From the cell containing the given text, extract its center point as [X, Y] coordinate. 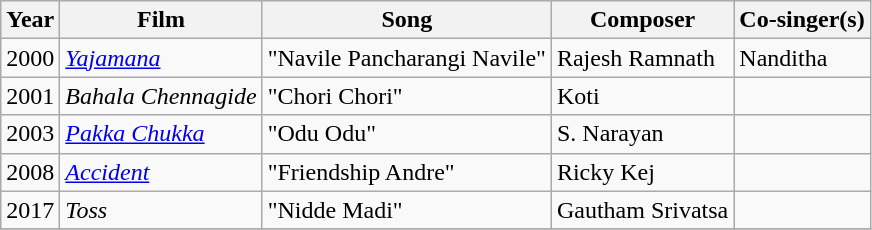
Pakka Chukka [161, 134]
Koti [642, 96]
Bahala Chennagide [161, 96]
"Nidde Madi" [406, 210]
Nanditha [802, 58]
Accident [161, 172]
Film [161, 20]
2001 [30, 96]
Co-singer(s) [802, 20]
"Friendship Andre" [406, 172]
Song [406, 20]
S. Narayan [642, 134]
Yajamana [161, 58]
"Odu Odu" [406, 134]
Gautham Srivatsa [642, 210]
"Navile Pancharangi Navile" [406, 58]
Rajesh Ramnath [642, 58]
2008 [30, 172]
2017 [30, 210]
Year [30, 20]
Composer [642, 20]
"Chori Chori" [406, 96]
2003 [30, 134]
Toss [161, 210]
2000 [30, 58]
Ricky Kej [642, 172]
